Extract the [X, Y] coordinate from the center of the cell holding the provided text.  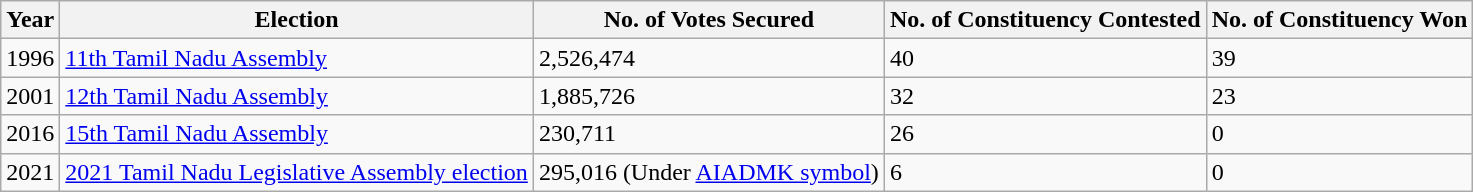
2,526,474 [708, 58]
12th Tamil Nadu Assembly [297, 96]
2021 [30, 172]
39 [1340, 58]
No. of Constituency Won [1340, 20]
15th Tamil Nadu Assembly [297, 134]
11th Tamil Nadu Assembly [297, 58]
23 [1340, 96]
40 [1045, 58]
No. of Votes Secured [708, 20]
1,885,726 [708, 96]
26 [1045, 134]
Election [297, 20]
2016 [30, 134]
230,711 [708, 134]
2021 Tamil Nadu Legislative Assembly election [297, 172]
6 [1045, 172]
2001 [30, 96]
Year [30, 20]
1996 [30, 58]
295,016 (Under AIADMK symbol) [708, 172]
No. of Constituency Contested [1045, 20]
32 [1045, 96]
